Locate the cell with the specified text and output its (x, y) center coordinate. 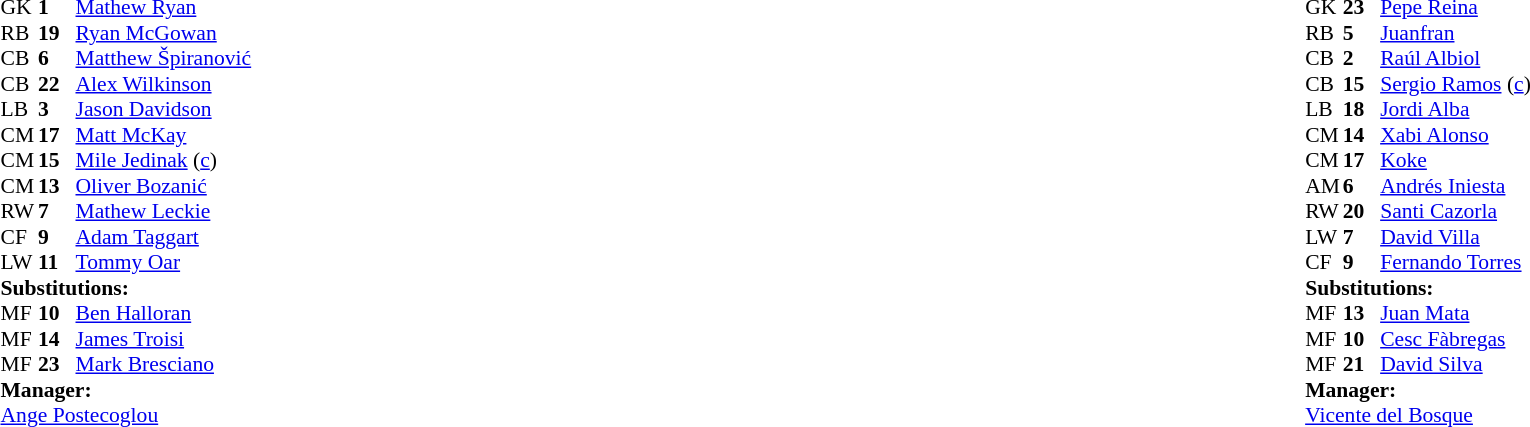
Jason Davidson (164, 109)
3 (57, 109)
2 (1362, 59)
Mathew Leckie (164, 211)
Matt McKay (164, 135)
Alex Wilkinson (164, 84)
Mark Bresciano (164, 365)
19 (57, 33)
Oliver Bozanić (164, 186)
5 (1362, 33)
James Troisi (164, 339)
AM (1324, 186)
Adam Taggart (164, 237)
20 (1362, 211)
22 (57, 84)
Mile Jedinak (c) (164, 161)
21 (1362, 365)
23 (57, 365)
18 (1362, 109)
Ryan McGowan (164, 33)
Substitutions: (126, 288)
Ben Halloran (164, 313)
Manager: (126, 390)
Matthew Špiranović (164, 59)
11 (57, 263)
Tommy Oar (164, 263)
